Output the [x, y] coordinate of the center of the cell containing the given text.  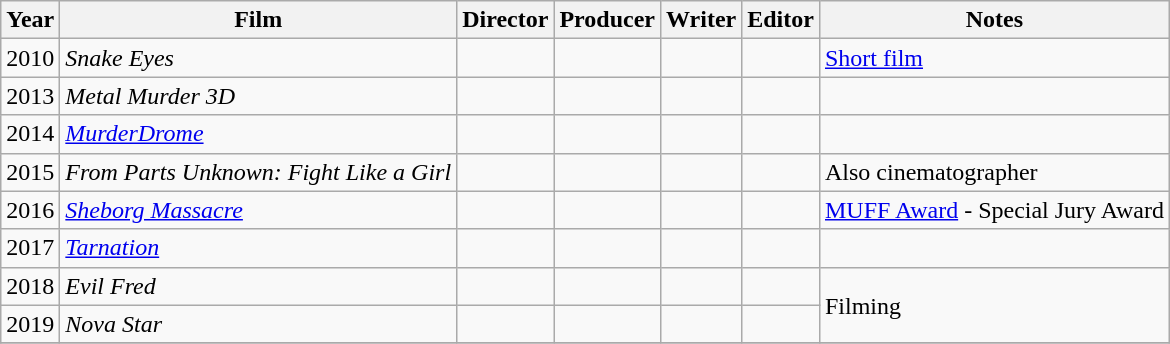
2010 [30, 58]
Director [506, 20]
Evil Fred [258, 286]
MurderDrome [258, 134]
2019 [30, 324]
2017 [30, 248]
2015 [30, 172]
Film [258, 20]
Short film [994, 58]
Also cinematographer [994, 172]
Nova Star [258, 324]
Writer [700, 20]
2016 [30, 210]
Editor [781, 20]
Snake Eyes [258, 58]
Year [30, 20]
Notes [994, 20]
MUFF Award - Special Jury Award [994, 210]
Filming [994, 305]
2013 [30, 96]
From Parts Unknown: Fight Like a Girl [258, 172]
2018 [30, 286]
2014 [30, 134]
Sheborg Massacre [258, 210]
Producer [608, 20]
Tarnation [258, 248]
Metal Murder 3D [258, 96]
